Return the [x, y] coordinate for the center point of the cell that contains the specified text.  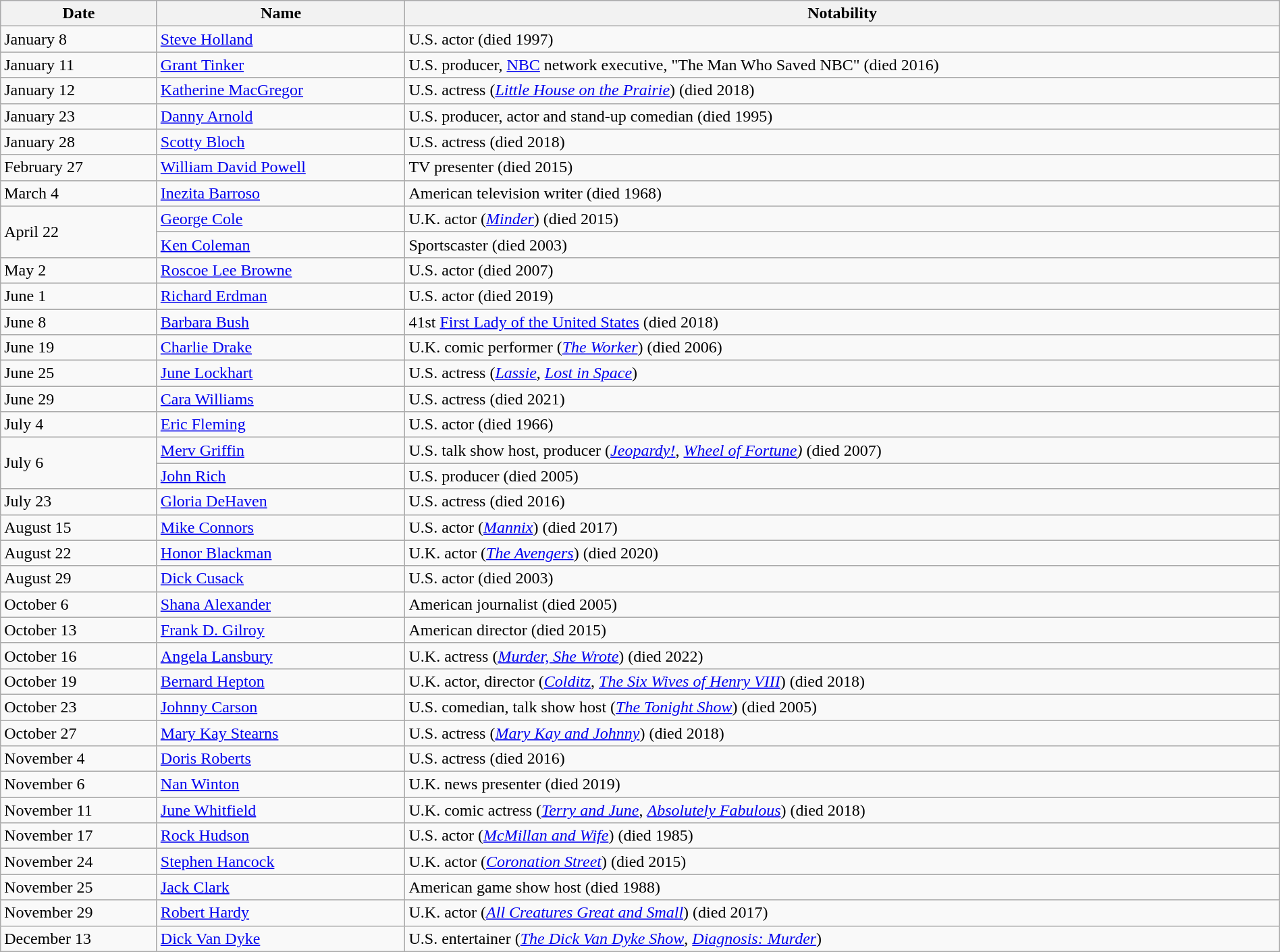
Barbara Bush [281, 322]
American game show host (died 1988) [843, 887]
U.K. actor (Coronation Street) (died 2015) [843, 862]
U.S. actress (Mary Kay and Johnny) (died 2018) [843, 733]
U.K. actress (Murder, She Wrote) (died 2022) [843, 656]
U.K. actor (Minder) (died 2015) [843, 219]
November 24 [79, 862]
December 13 [79, 938]
June 29 [79, 399]
November 17 [79, 836]
Richard Erdman [281, 296]
June 25 [79, 373]
U.S. actor (died 2007) [843, 270]
Mary Kay Stearns [281, 733]
June Lockhart [281, 373]
January 8 [79, 39]
October 6 [79, 604]
Sportscaster (died 2003) [843, 244]
U.K. actor (All Creatures Great and Small) (died 2017) [843, 913]
Notability [843, 14]
U.K. actor, director (Colditz, The Six Wives of Henry VIII) (died 2018) [843, 681]
March 4 [79, 193]
January 23 [79, 116]
Stephen Hancock [281, 862]
John Rich [281, 476]
January 12 [79, 90]
American journalist (died 2005) [843, 604]
August 15 [79, 527]
Gloria DeHaven [281, 502]
Shana Alexander [281, 604]
Dick Cusack [281, 579]
Roscoe Lee Browne [281, 270]
U.S. producer, actor and stand-up comedian (died 1995) [843, 116]
Charlie Drake [281, 348]
U.S. actress (died 2021) [843, 399]
U.S. actor (died 1997) [843, 39]
Angela Lansbury [281, 656]
U.S. actress (Little House on the Prairie) (died 2018) [843, 90]
Merv Griffin [281, 450]
Dick Van Dyke [281, 938]
June 8 [79, 322]
August 29 [79, 579]
American director (died 2015) [843, 630]
Grant Tinker [281, 65]
June 1 [79, 296]
U.S. entertainer (The Dick Van Dyke Show, Diagnosis: Murder) [843, 938]
July 23 [79, 502]
Rock Hudson [281, 836]
Mike Connors [281, 527]
U.S. producer, NBC network executive, "The Man Who Saved NBC" (died 2016) [843, 65]
U.S. producer (died 2005) [843, 476]
U.S. talk show host, producer (Jeopardy!, Wheel of Fortune) (died 2007) [843, 450]
January 11 [79, 65]
Frank D. Gilroy [281, 630]
November 11 [79, 810]
October 27 [79, 733]
Robert Hardy [281, 913]
Doris Roberts [281, 759]
Jack Clark [281, 887]
November 25 [79, 887]
Ken Coleman [281, 244]
July 6 [79, 463]
Scotty Bloch [281, 142]
41st First Lady of the United States (died 2018) [843, 322]
Katherine MacGregor [281, 90]
TV presenter (died 2015) [843, 167]
January 28 [79, 142]
U.S. actor (died 2019) [843, 296]
Date [79, 14]
July 4 [79, 425]
American television writer (died 1968) [843, 193]
June Whitfield [281, 810]
U.S. actor (died 2003) [843, 579]
Steve Holland [281, 39]
U.S. actor (Mannix) (died 2017) [843, 527]
October 19 [79, 681]
November 6 [79, 785]
April 22 [79, 232]
U.S. actress (died 2018) [843, 142]
U.K. actor (The Avengers) (died 2020) [843, 553]
August 22 [79, 553]
Bernard Hepton [281, 681]
October 23 [79, 707]
November 29 [79, 913]
Nan Winton [281, 785]
October 13 [79, 630]
William David Powell [281, 167]
U.K. comic actress (Terry and June, Absolutely Fabulous) (died 2018) [843, 810]
Eric Fleming [281, 425]
Honor Blackman [281, 553]
Cara Williams [281, 399]
George Cole [281, 219]
U.S. actor (died 1966) [843, 425]
U.S. comedian, talk show host (The Tonight Show) (died 2005) [843, 707]
October 16 [79, 656]
U.K. comic performer (The Worker) (died 2006) [843, 348]
November 4 [79, 759]
Johnny Carson [281, 707]
U.S. actress (Lassie, Lost in Space) [843, 373]
Name [281, 14]
February 27 [79, 167]
U.K. news presenter (died 2019) [843, 785]
May 2 [79, 270]
U.S. actor (McMillan and Wife) (died 1985) [843, 836]
June 19 [79, 348]
Inezita Barroso [281, 193]
Danny Arnold [281, 116]
